Capture the cell that displays the provided text and extract its (X, Y) central coordinate. 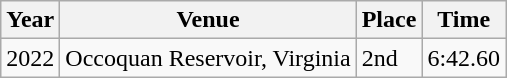
2nd (389, 58)
6:42.60 (464, 58)
Place (389, 20)
Time (464, 20)
Venue (208, 20)
Year (30, 20)
Occoquan Reservoir, Virginia (208, 58)
2022 (30, 58)
